Find where the given text appears and provide that cell's center as (X, Y) coordinate. 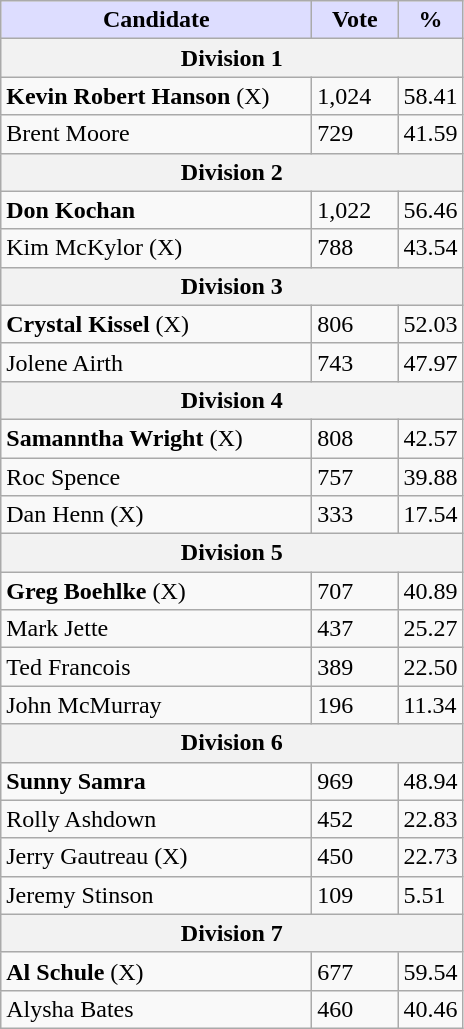
22.73 (430, 857)
Crystal Kissel (X) (156, 324)
Greg Boehlke (X) (156, 591)
Rolly Ashdown (156, 819)
460 (355, 1009)
196 (355, 705)
Division 5 (232, 553)
59.54 (430, 971)
677 (355, 971)
333 (355, 515)
Don Kochan (156, 210)
22.50 (430, 667)
43.54 (430, 248)
969 (355, 781)
47.97 (430, 362)
450 (355, 857)
Division 4 (232, 400)
Division 6 (232, 743)
Samanntha Wright (X) (156, 438)
56.46 (430, 210)
22.83 (430, 819)
Sunny Samra (156, 781)
Division 1 (232, 58)
Candidate (156, 20)
41.59 (430, 134)
48.94 (430, 781)
5.51 (430, 895)
1,024 (355, 96)
707 (355, 591)
437 (355, 629)
788 (355, 248)
743 (355, 362)
Jolene Airth (156, 362)
Vote (355, 20)
808 (355, 438)
40.89 (430, 591)
25.27 (430, 629)
Kim McKylor (X) (156, 248)
Brent Moore (156, 134)
11.34 (430, 705)
John McMurray (156, 705)
Division 3 (232, 286)
Ted Francois (156, 667)
Kevin Robert Hanson (X) (156, 96)
757 (355, 477)
1,022 (355, 210)
Division 7 (232, 933)
52.03 (430, 324)
39.88 (430, 477)
Jerry Gautreau (X) (156, 857)
109 (355, 895)
Al Schule (X) (156, 971)
Mark Jette (156, 629)
40.46 (430, 1009)
Roc Spence (156, 477)
389 (355, 667)
Jeremy Stinson (156, 895)
17.54 (430, 515)
42.57 (430, 438)
Division 2 (232, 172)
% (430, 20)
452 (355, 819)
Dan Henn (X) (156, 515)
806 (355, 324)
Alysha Bates (156, 1009)
58.41 (430, 96)
729 (355, 134)
